Identify which cell holds the provided text, then report its (X, Y) central coordinate. 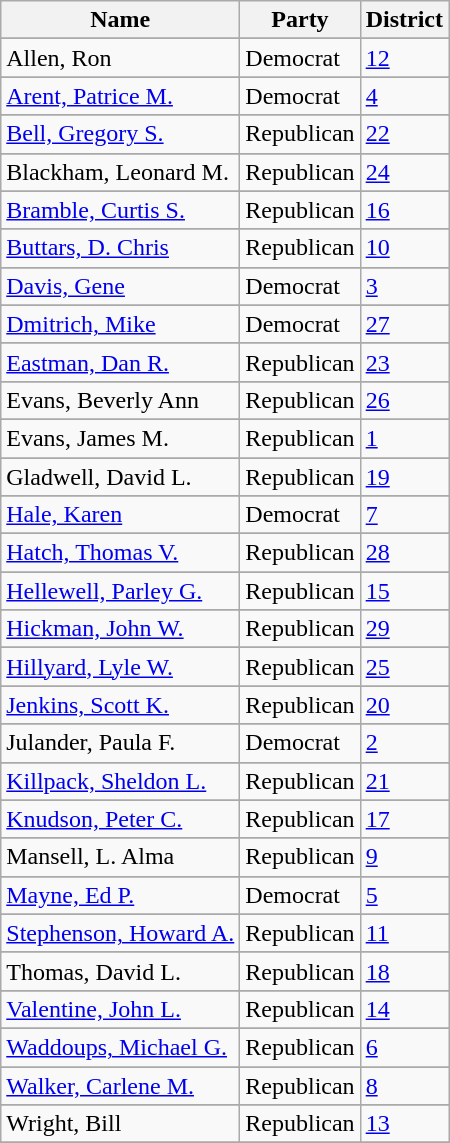
Thomas, David L. (120, 971)
4 (404, 96)
Allen, Ron (120, 58)
Walker, Carlene M. (120, 1085)
19 (404, 477)
21 (404, 781)
5 (404, 895)
2 (404, 743)
Hale, Karen (120, 515)
Party (300, 20)
Knudson, Peter C. (120, 819)
Jenkins, Scott K. (120, 705)
Hickman, John W. (120, 629)
16 (404, 210)
9 (404, 857)
Evans, James M. (120, 438)
Gladwell, David L. (120, 477)
11 (404, 933)
15 (404, 591)
24 (404, 172)
Eastman, Dan R. (120, 362)
Wright, Bill (120, 1124)
7 (404, 515)
Hatch, Thomas V. (120, 553)
Arent, Patrice M. (120, 96)
18 (404, 971)
Valentine, John L. (120, 1009)
Dmitrich, Mike (120, 324)
Davis, Gene (120, 286)
Stephenson, Howard A. (120, 933)
8 (404, 1085)
27 (404, 324)
Name (120, 20)
District (404, 20)
Hellewell, Parley G. (120, 591)
20 (404, 705)
12 (404, 58)
25 (404, 667)
Blackham, Leonard M. (120, 172)
17 (404, 819)
Bramble, Curtis S. (120, 210)
Buttars, D. Chris (120, 248)
13 (404, 1124)
Mansell, L. Alma (120, 857)
22 (404, 134)
3 (404, 286)
6 (404, 1047)
Evans, Beverly Ann (120, 400)
10 (404, 248)
23 (404, 362)
1 (404, 438)
28 (404, 553)
Killpack, Sheldon L. (120, 781)
Bell, Gregory S. (120, 134)
14 (404, 1009)
Hillyard, Lyle W. (120, 667)
Waddoups, Michael G. (120, 1047)
Mayne, Ed P. (120, 895)
26 (404, 400)
Julander, Paula F. (120, 743)
29 (404, 629)
